Capture the cell that displays the provided text and extract its (X, Y) central coordinate. 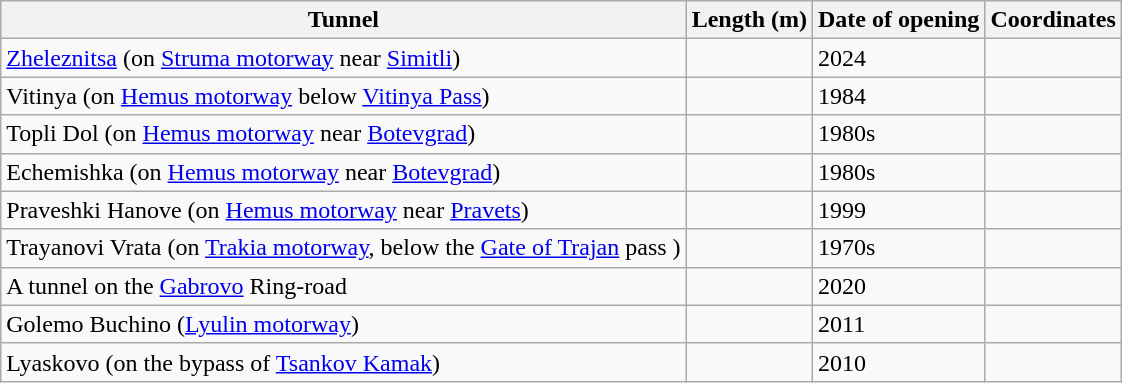
2011 (899, 324)
Tunnel (344, 20)
Trayanovi Vrata (on Trakia motorway, below the Gate of Trajan pass ) (344, 248)
Echemishka (on Hemus motorway near Botevgrad) (344, 172)
1970s (899, 248)
Date of opening (899, 20)
Golemo Buchino (Lyulin motorway) (344, 324)
Topli Dol (on Hemus motorway near Botevgrad) (344, 134)
Length (m) (749, 20)
Coordinates (1053, 20)
A tunnel on the Gabrovo Ring-road (344, 286)
1984 (899, 96)
2024 (899, 58)
1999 (899, 210)
2010 (899, 362)
2020 (899, 286)
Lyaskovo (on the bypass of Tsankov Kamak) (344, 362)
Vitinya (on Hemus motorway below Vitinya Pass) (344, 96)
Zheleznitsa (on Struma motorway near Simitli) (344, 58)
Praveshki Hanove (on Hemus motorway near Pravets) (344, 210)
